Capture the cell that displays the provided text and extract its (X, Y) central coordinate. 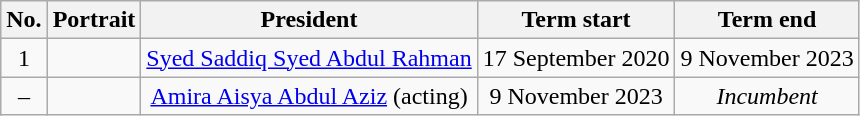
– (24, 96)
Amira Aisya Abdul Aziz (acting) (309, 96)
Term end (767, 20)
Incumbent (767, 96)
Syed Saddiq Syed Abdul Rahman (309, 58)
President (309, 20)
Portrait (94, 20)
17 September 2020 (576, 58)
1 (24, 58)
No. (24, 20)
Term start (576, 20)
